From the cell containing the given text, extract its center point as [x, y] coordinate. 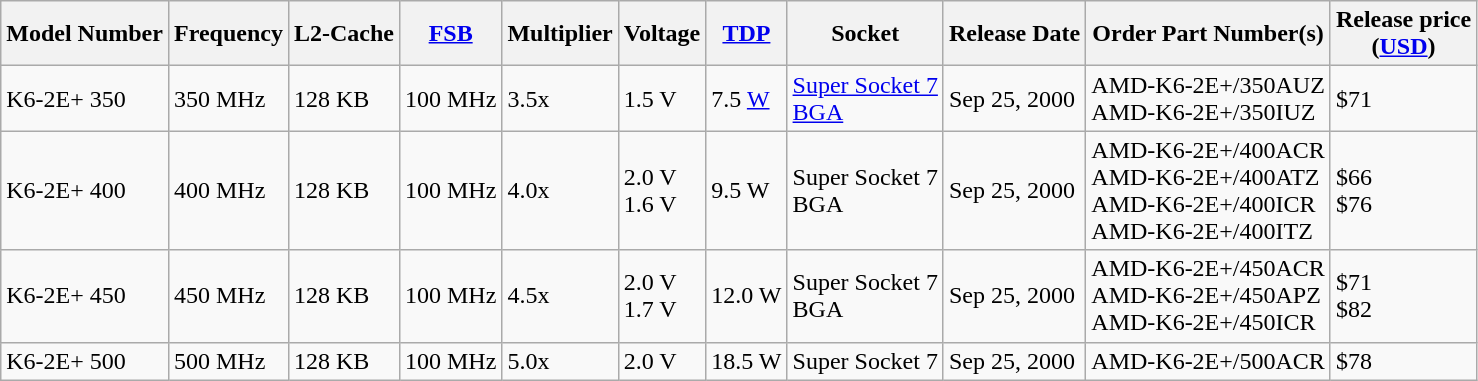
AMD-K6-2E+/350AUZAMD-K6-2E+/350IUZ [1208, 98]
450 MHz [228, 296]
4.0x [560, 190]
7.5 W [746, 98]
12.0 W [746, 296]
L2-Cache [344, 34]
Release Date [1014, 34]
K6-2E+ 500 [85, 361]
FSB [450, 34]
Model Number [85, 34]
5.0x [560, 361]
AMD-K6-2E+/400ACRAMD-K6-2E+/400ATZAMD-K6-2E+/400ICRAMD-K6-2E+/400ITZ [1208, 190]
2.0 V1.6 V [662, 190]
AMD-K6-2E+/450ACRAMD-K6-2E+/450APZAMD-K6-2E+/450ICR [1208, 296]
K6-2E+ 350 [85, 98]
Multiplier [560, 34]
350 MHz [228, 98]
1.5 V [662, 98]
$78 [1403, 361]
400 MHz [228, 190]
K6-2E+ 450 [85, 296]
K6-2E+ 400 [85, 190]
Voltage [662, 34]
2.0 V [662, 361]
TDP [746, 34]
Super Socket 7 [865, 361]
AMD-K6-2E+/500ACR [1208, 361]
18.5 W [746, 361]
9.5 W [746, 190]
$66$76 [1403, 190]
Frequency [228, 34]
Release price(USD) [1403, 34]
Socket [865, 34]
500 MHz [228, 361]
Order Part Number(s) [1208, 34]
$71$82 [1403, 296]
3.5x [560, 98]
$71 [1403, 98]
2.0 V1.7 V [662, 296]
4.5x [560, 296]
